Return (X, Y) of the center of cell containing provided text 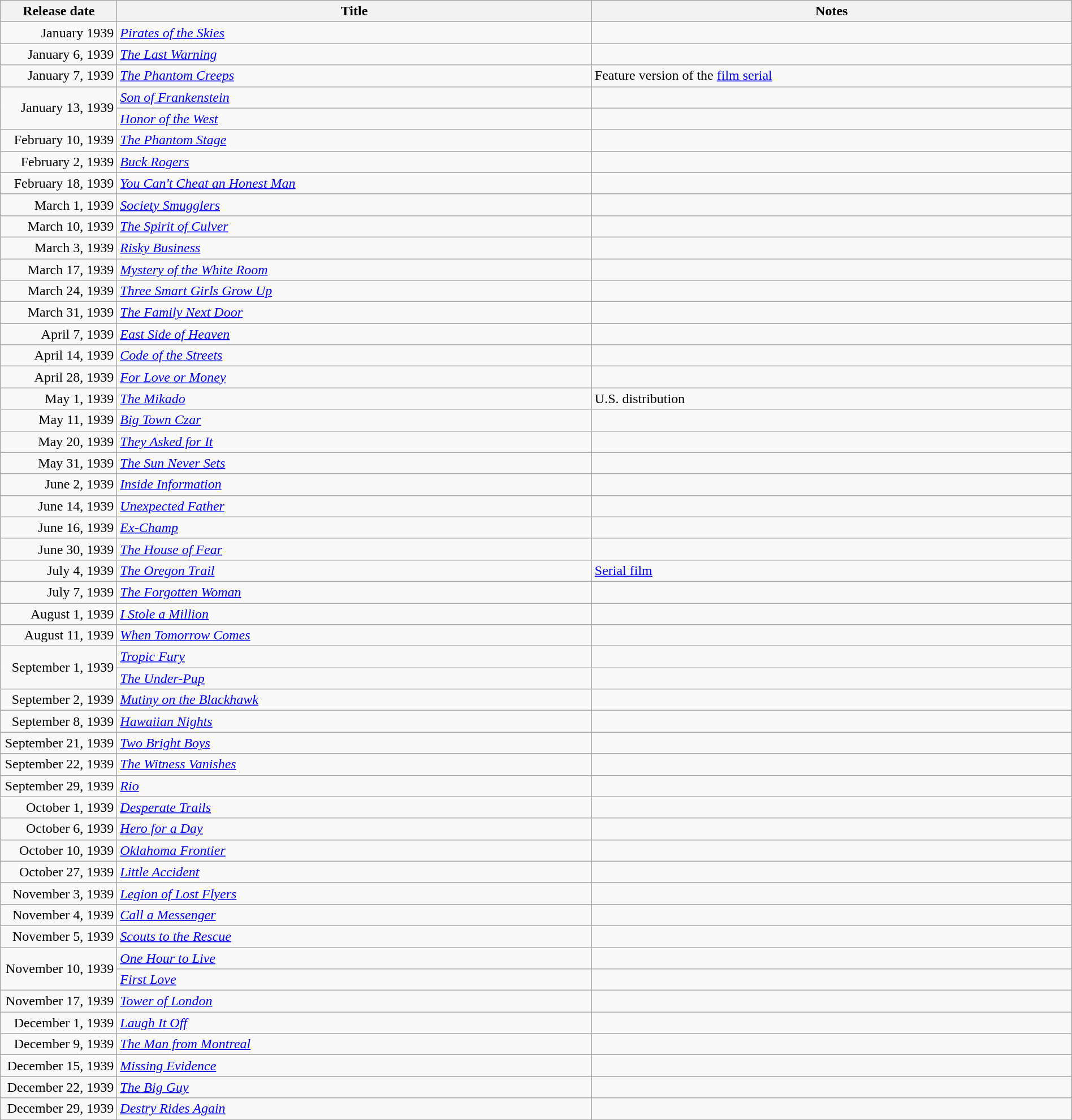
January 1939 (59, 33)
October 10, 1939 (59, 850)
Son of Frankenstein (354, 97)
May 1, 1939 (59, 399)
Missing Evidence (354, 1066)
Mutiny on the Blackhawk (354, 700)
The Family Next Door (354, 313)
November 10, 1939 (59, 969)
The Big Guy (354, 1087)
August 11, 1939 (59, 635)
The Spirit of Culver (354, 226)
Notes (831, 11)
February 2, 1939 (59, 162)
December 9, 1939 (59, 1044)
The Under-Pup (354, 678)
Desperate Trails (354, 807)
The Sun Never Sets (354, 463)
August 1, 1939 (59, 613)
Legion of Lost Flyers (354, 893)
March 1, 1939 (59, 205)
Buck Rogers (354, 162)
April 7, 1939 (59, 334)
May 31, 1939 (59, 463)
February 18, 1939 (59, 183)
June 2, 1939 (59, 485)
Two Bright Boys (354, 743)
September 21, 1939 (59, 743)
You Can't Cheat an Honest Man (354, 183)
Scouts to the Rescue (354, 936)
The House of Fear (354, 549)
Risky Business (354, 248)
March 24, 1939 (59, 291)
October 27, 1939 (59, 872)
Inside Information (354, 485)
One Hour to Live (354, 958)
March 3, 1939 (59, 248)
Title (354, 11)
May 20, 1939 (59, 442)
June 14, 1939 (59, 506)
December 1, 1939 (59, 1023)
October 1, 1939 (59, 807)
Ex-Champ (354, 527)
The Man from Montreal (354, 1044)
When Tomorrow Comes (354, 635)
May 11, 1939 (59, 420)
For Love or Money (354, 377)
April 14, 1939 (59, 356)
Rio (354, 786)
Code of the Streets (354, 356)
The Mikado (354, 399)
July 4, 1939 (59, 570)
Call a Messenger (354, 915)
Destry Rides Again (354, 1109)
Little Accident (354, 872)
September 22, 1939 (59, 764)
Feature version of the film serial (831, 76)
First Love (354, 980)
November 5, 1939 (59, 936)
U.S. distribution (831, 399)
Tower of London (354, 1001)
Tropic Fury (354, 657)
March 31, 1939 (59, 313)
Hero for a Day (354, 829)
September 2, 1939 (59, 700)
January 7, 1939 (59, 76)
The Phantom Stage (354, 140)
November 4, 1939 (59, 915)
September 8, 1939 (59, 721)
June 16, 1939 (59, 527)
September 29, 1939 (59, 786)
Serial film (831, 570)
February 10, 1939 (59, 140)
Society Smugglers (354, 205)
Big Town Czar (354, 420)
East Side of Heaven (354, 334)
The Witness Vanishes (354, 764)
September 1, 1939 (59, 668)
Honor of the West (354, 119)
I Stole a Million (354, 613)
The Last Warning (354, 54)
November 3, 1939 (59, 893)
December 15, 1939 (59, 1066)
November 17, 1939 (59, 1001)
December 22, 1939 (59, 1087)
June 30, 1939 (59, 549)
Hawaiian Nights (354, 721)
March 10, 1939 (59, 226)
January 6, 1939 (59, 54)
The Oregon Trail (354, 570)
Release date (59, 11)
Three Smart Girls Grow Up (354, 291)
January 13, 1939 (59, 108)
They Asked for It (354, 442)
October 6, 1939 (59, 829)
Pirates of the Skies (354, 33)
Unexpected Father (354, 506)
April 28, 1939 (59, 377)
December 29, 1939 (59, 1109)
Mystery of the White Room (354, 270)
Oklahoma Frontier (354, 850)
The Forgotten Woman (354, 592)
Laugh It Off (354, 1023)
July 7, 1939 (59, 592)
The Phantom Creeps (354, 76)
March 17, 1939 (59, 270)
